Pinpoint the cell where the given text exists, returning its [X, Y] midpoint coordinate. 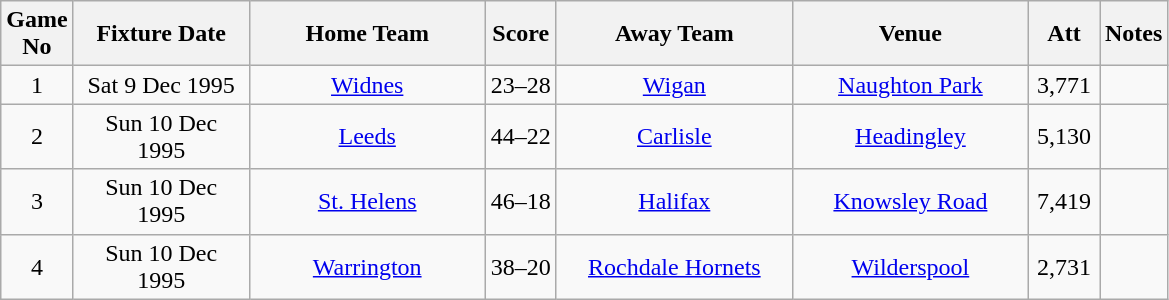
44–22 [520, 136]
46–18 [520, 202]
Headingley [910, 136]
2,731 [1064, 266]
38–20 [520, 266]
2 [37, 136]
Fixture Date [161, 34]
Halifax [674, 202]
Leeds [367, 136]
1 [37, 85]
Away Team [674, 34]
Score [520, 34]
Carlisle [674, 136]
Sat 9 Dec 1995 [161, 85]
Att [1064, 34]
4 [37, 266]
Venue [910, 34]
Warrington [367, 266]
St. Helens [367, 202]
Notes [1134, 34]
5,130 [1064, 136]
Game No [37, 34]
Naughton Park [910, 85]
23–28 [520, 85]
3,771 [1064, 85]
Widnes [367, 85]
Wilderspool [910, 266]
Wigan [674, 85]
7,419 [1064, 202]
3 [37, 202]
Home Team [367, 34]
Knowsley Road [910, 202]
Rochdale Hornets [674, 266]
